Output the (X, Y) coordinate of the center of the cell containing the given text.  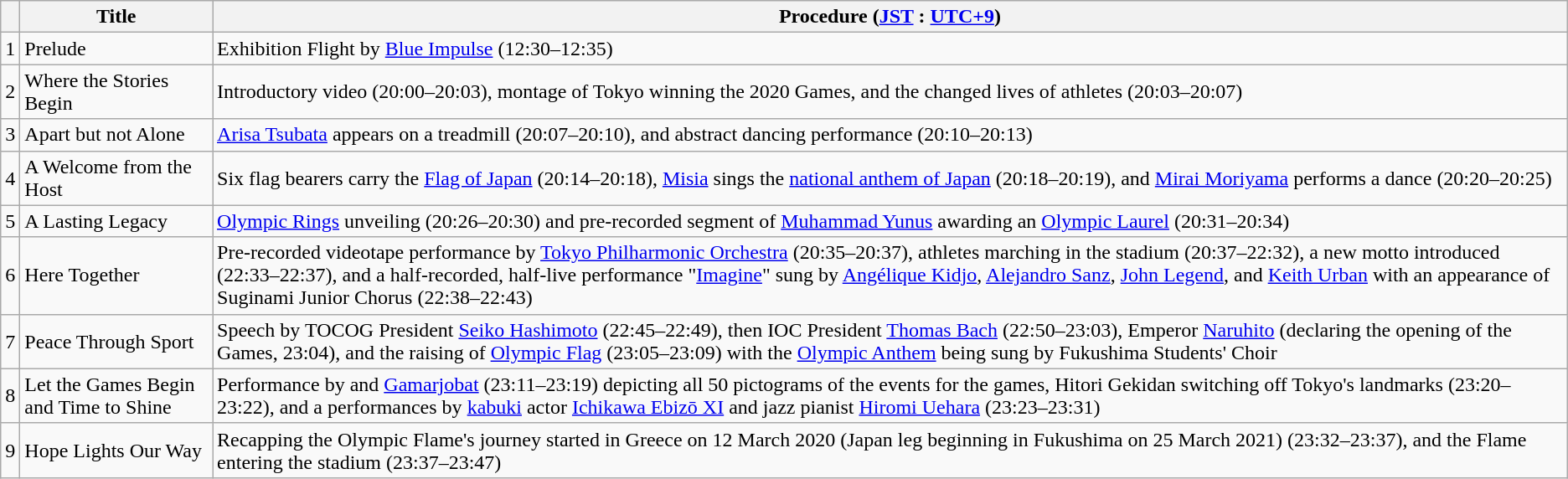
Prelude (116, 49)
Let the Games Begin and Time to Shine (116, 395)
2 (10, 92)
Apart but not Alone (116, 135)
Title (116, 17)
Arisa Tsubata appears on a treadmill (20:07–20:10), and abstract dancing performance (20:10–20:13) (890, 135)
A Lasting Legacy (116, 221)
Olympic Rings unveiling (20:26–20:30) and pre-recorded segment of Muhammad Yunus awarding an Olympic Laurel (20:31–20:34) (890, 221)
6 (10, 276)
Hope Lights Our Way (116, 451)
Procedure (JST : UTC+9) (890, 17)
A Welcome from the Host (116, 178)
Exhibition Flight by Blue Impulse (12:30–12:35) (890, 49)
8 (10, 395)
Where the Stories Begin (116, 92)
1 (10, 49)
7 (10, 342)
Here Together (116, 276)
9 (10, 451)
Introductory video (20:00–20:03), montage of Tokyo winning the 2020 Games, and the changed lives of athletes (20:03–20:07) (890, 92)
Peace Through Sport (116, 342)
4 (10, 178)
3 (10, 135)
5 (10, 221)
